Detect which cell encompasses the target text, then output its (X, Y) center coordinate. 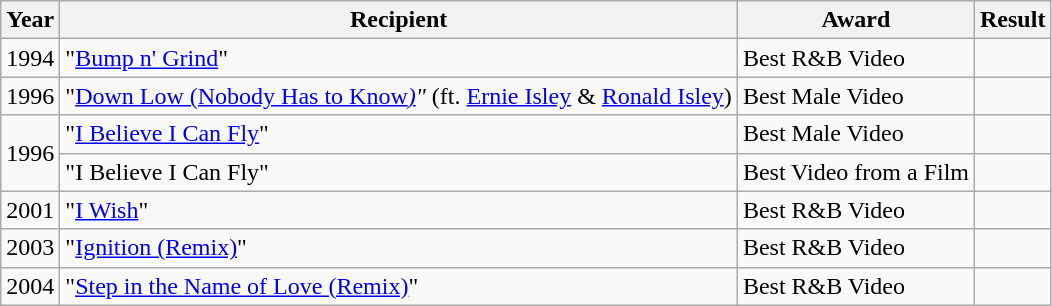
"Ignition (Remix)" (399, 248)
Best Video from a Film (856, 172)
Result (1013, 20)
Recipient (399, 20)
"Bump n' Grind" (399, 58)
2004 (30, 286)
"Down Low (Nobody Has to Know)" (ft. Ernie Isley & Ronald Isley) (399, 96)
1994 (30, 58)
"I Wish" (399, 210)
2001 (30, 210)
"Step in the Name of Love (Remix)" (399, 286)
2003 (30, 248)
Year (30, 20)
Award (856, 20)
